Return the (x, y) coordinate for the center point of the cell that contains the specified text.  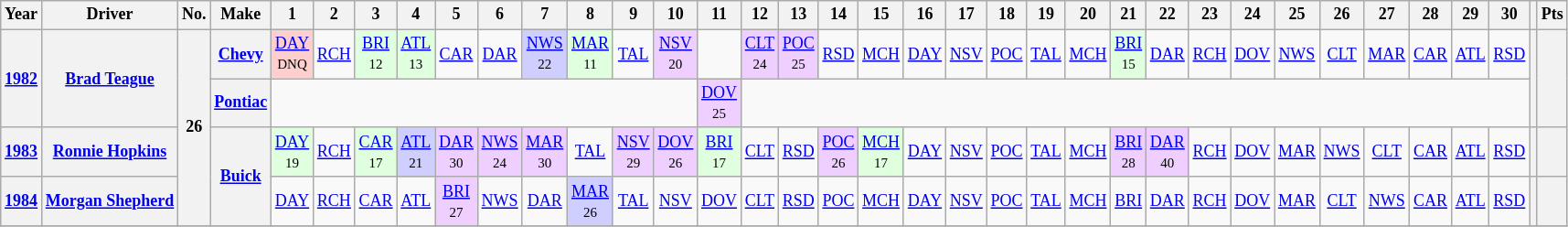
22 (1167, 15)
18 (1007, 15)
20 (1088, 15)
10 (676, 15)
Driver (110, 15)
DAR30 (457, 152)
Buick (241, 176)
BRI27 (457, 201)
DAY19 (292, 152)
4 (416, 15)
Pontiac (241, 103)
9 (633, 15)
POC26 (838, 152)
16 (924, 15)
13 (798, 15)
BRI12 (376, 54)
MAR11 (591, 54)
NWS24 (499, 152)
1984 (22, 201)
14 (838, 15)
8 (591, 15)
Make (241, 15)
6 (499, 15)
12 (759, 15)
NSV29 (633, 152)
11 (720, 15)
21 (1128, 15)
DOV25 (720, 103)
19 (1046, 15)
ATL21 (416, 152)
25 (1297, 15)
29 (1470, 15)
MAR26 (591, 201)
17 (965, 15)
MCH17 (881, 152)
ATL13 (416, 54)
30 (1509, 15)
CLT24 (759, 54)
NWS22 (545, 54)
Brad Teague (110, 79)
1 (292, 15)
5 (457, 15)
1982 (22, 79)
3 (376, 15)
CAR17 (376, 152)
Pts (1552, 15)
DAYDNQ (292, 54)
MAR30 (545, 152)
24 (1253, 15)
BRI15 (1128, 54)
27 (1387, 15)
Morgan Shepherd (110, 201)
BRI (1128, 201)
DAR40 (1167, 152)
BRI17 (720, 152)
No. (194, 15)
15 (881, 15)
BRI28 (1128, 152)
NSV20 (676, 54)
Year (22, 15)
Ronnie Hopkins (110, 152)
1983 (22, 152)
23 (1210, 15)
POC25 (798, 54)
7 (545, 15)
Chevy (241, 54)
2 (335, 15)
28 (1431, 15)
DOV26 (676, 152)
